For the text-containing cell, return its midpoint in (x, y) coordinate format. 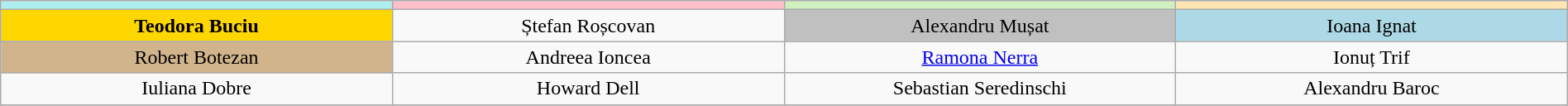
Robert Botezan (197, 57)
Ramona Nerra (980, 57)
Howard Dell (588, 89)
Ionuț Trif (1372, 57)
Andreea Ioncea (588, 57)
Alexandru Baroc (1372, 89)
Sebastian Seredinschi (980, 89)
Ioana Ignat (1372, 26)
Teodora Buciu (197, 26)
Alexandru Mușat (980, 26)
Iuliana Dobre (197, 89)
Ștefan Roșcovan (588, 26)
